Output the (X, Y) coordinate of the center of the cell containing the given text.  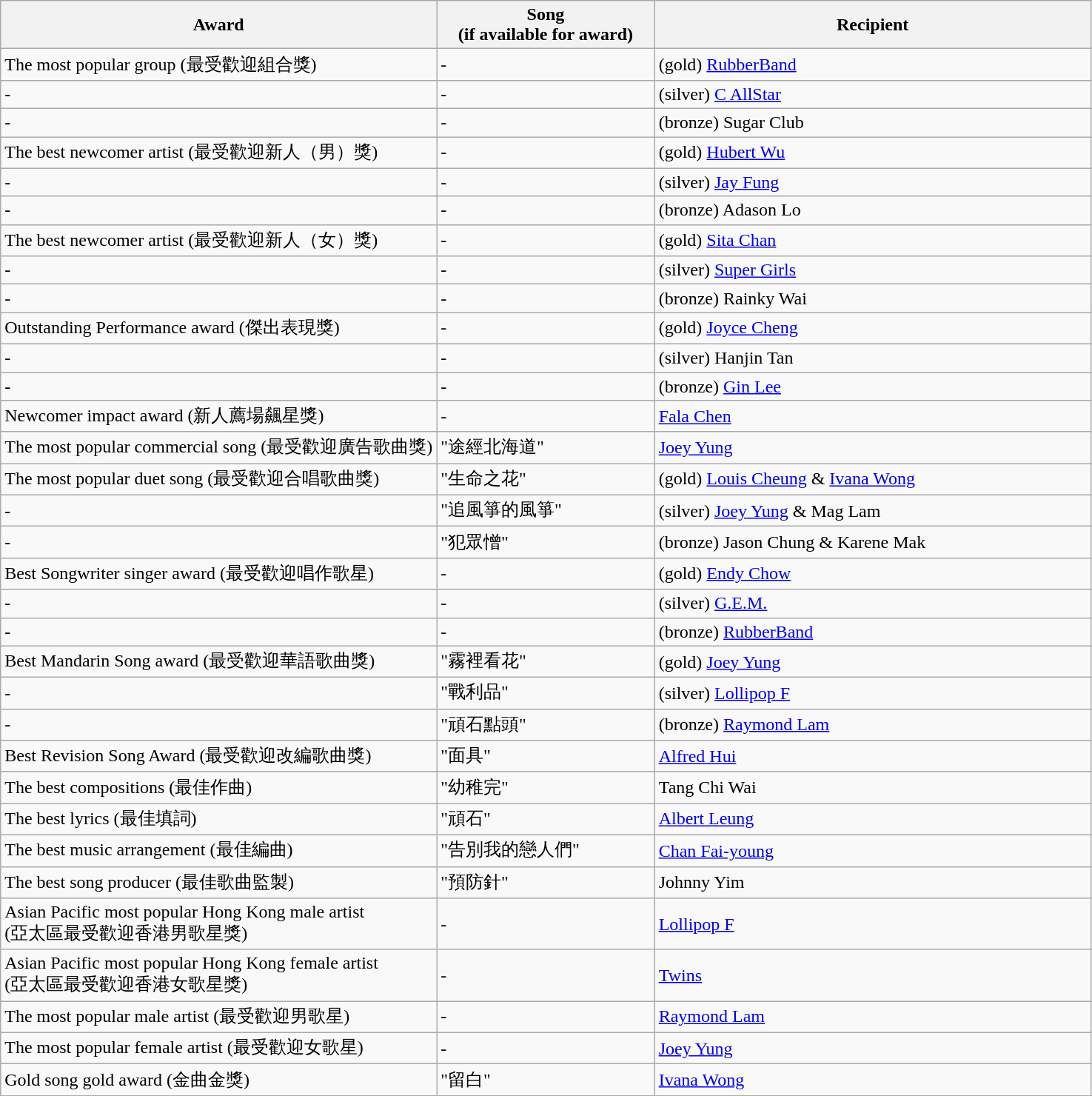
(gold) Sita Chan (872, 240)
Johnny Yim (872, 883)
(gold) Louis Cheung & Ivana Wong (872, 480)
Gold song gold award (金曲金獎) (219, 1080)
(gold) Hubert Wu (872, 153)
(bronze) Raymond Lam (872, 724)
The most popular duet song (最受歡迎合唱歌曲獎) (219, 480)
The best song producer (最佳歌曲監製) (219, 883)
Alfred Hui (872, 757)
Lollipop F (872, 924)
Award (219, 25)
(bronze) RubberBand (872, 632)
The most popular group (最受歡迎組合獎) (219, 65)
The most popular female artist (最受歡迎女歌星) (219, 1049)
Tang Chi Wai (872, 788)
"留白" (546, 1080)
"途經北海道" (546, 447)
Outstanding Performance award (傑出表現獎) (219, 329)
(bronze) Adason Lo (872, 210)
Song(if available for award) (546, 25)
Recipient (872, 25)
The best compositions (最佳作曲) (219, 788)
The best music arrangement (最佳編曲) (219, 850)
"預防針" (546, 883)
The most popular commercial song (最受歡迎廣告歌曲獎) (219, 447)
(silver) Joey Yung & Mag Lam (872, 511)
(silver) Super Girls (872, 270)
(bronze) Sugar Club (872, 122)
"頑石" (546, 819)
Raymond Lam (872, 1018)
(silver) G.E.M. (872, 604)
The best newcomer artist (最受歡迎新人（女）獎) (219, 240)
Fala Chen (872, 416)
Best Revision Song Award (最受歡迎改編歌曲獎) (219, 757)
Newcomer impact award (新人薦場飆星獎) (219, 416)
(bronze) Rainky Wai (872, 298)
(silver) Lollipop F (872, 693)
"頑石點頭" (546, 724)
Best Songwriter singer award (最受歡迎唱作歌星) (219, 573)
The best lyrics (最佳填詞) (219, 819)
Asian Pacific most popular Hong Kong female artist(亞太區最受歡迎香港女歌星獎) (219, 975)
The most popular male artist (最受歡迎男歌星) (219, 1018)
(bronze) Jason Chung & Karene Mak (872, 542)
(gold) RubberBand (872, 65)
"面具" (546, 757)
(bronze) Gin Lee (872, 386)
(gold) Endy Chow (872, 573)
"告別我的戀人們" (546, 850)
"霧裡看花" (546, 662)
(gold) Joyce Cheng (872, 329)
(silver) Jay Fung (872, 182)
Twins (872, 975)
(silver) Hanjin Tan (872, 358)
"犯眾憎" (546, 542)
"幼稚完" (546, 788)
(silver) C AllStar (872, 94)
Ivana Wong (872, 1080)
Asian Pacific most popular Hong Kong male artist(亞太區最受歡迎香港男歌星獎) (219, 924)
The best newcomer artist (最受歡迎新人（男）獎) (219, 153)
Chan Fai-young (872, 850)
(gold) Joey Yung (872, 662)
"戰利品" (546, 693)
Albert Leung (872, 819)
Best Mandarin Song award (最受歡迎華語歌曲獎) (219, 662)
"生命之花" (546, 480)
"追風箏的風箏" (546, 511)
